Return the [X, Y] coordinate for the center point of the cell that contains the specified text.  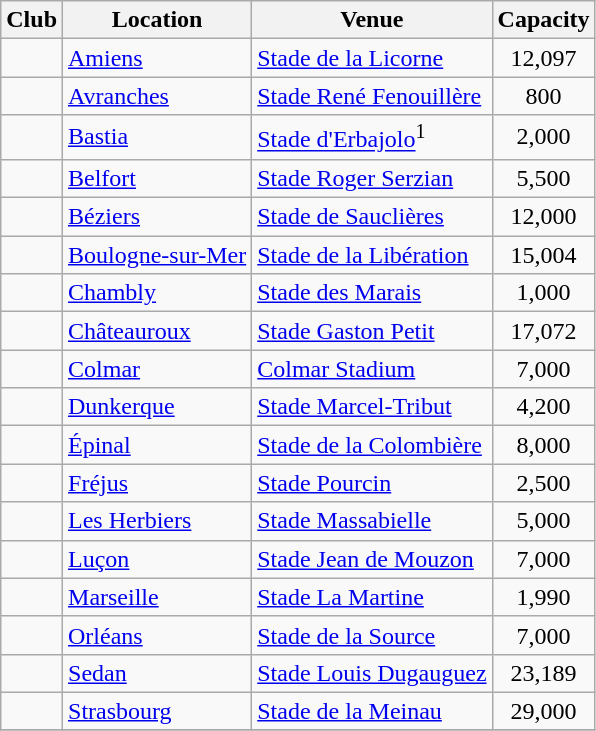
Stade La Martine [372, 597]
Épinal [158, 445]
Venue [372, 20]
Capacity [544, 20]
5,000 [544, 521]
Stade de la Licorne [372, 58]
Stade de la Libération [372, 255]
2,000 [544, 138]
Bastia [158, 138]
Luçon [158, 559]
Location [158, 20]
Dunkerque [158, 407]
Stade d'Erbajolo1 [372, 138]
Les Herbiers [158, 521]
Chambly [158, 293]
Colmar Stadium [372, 369]
Stade de la Colombière [372, 445]
29,000 [544, 711]
Stade Pourcin [372, 483]
1,000 [544, 293]
23,189 [544, 673]
800 [544, 96]
15,004 [544, 255]
Stade des Marais [372, 293]
Stade de Sauclières [372, 217]
Orléans [158, 635]
Stade René Fenouillère [372, 96]
4,200 [544, 407]
Marseille [158, 597]
Sedan [158, 673]
Stade de la Meinau [372, 711]
Colmar [158, 369]
Stade de la Source [372, 635]
Châteauroux [158, 331]
Boulogne-sur-Mer [158, 255]
Strasbourg [158, 711]
Stade Marcel-Tribut [372, 407]
12,097 [544, 58]
Fréjus [158, 483]
Stade Roger Serzian [372, 178]
Avranches [158, 96]
Amiens [158, 58]
2,500 [544, 483]
17,072 [544, 331]
Stade Jean de Mouzon [372, 559]
1,990 [544, 597]
5,500 [544, 178]
8,000 [544, 445]
Belfort [158, 178]
Stade Gaston Petit [372, 331]
Stade Louis Dugauguez [372, 673]
Béziers [158, 217]
Club [32, 20]
Stade Massabielle [372, 521]
12,000 [544, 217]
